Return [x, y] of the center of cell containing provided text 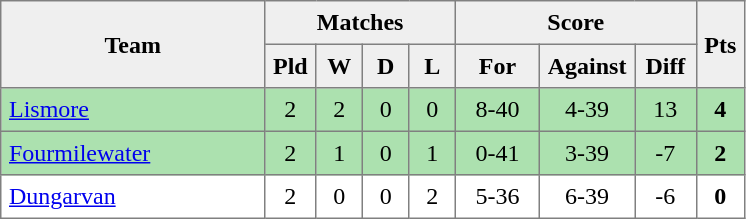
5-36 [497, 197]
L [432, 66]
6-39 [586, 197]
Pts [720, 44]
Against [586, 66]
4 [720, 110]
Score [576, 23]
Team [133, 44]
Dungarvan [133, 197]
W [339, 66]
Lismore [133, 110]
Fourmilewater [133, 153]
8-40 [497, 110]
13 [666, 110]
Diff [666, 66]
Matches [360, 23]
4-39 [586, 110]
D [385, 66]
Pld [290, 66]
-6 [666, 197]
3-39 [586, 153]
-7 [666, 153]
0-41 [497, 153]
For [497, 66]
